For the text-containing cell, return its midpoint in [x, y] coordinate format. 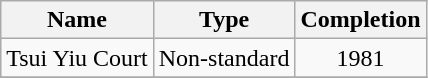
1981 [360, 58]
Non-standard [224, 58]
Name [78, 20]
Type [224, 20]
Tsui Yiu Court [78, 58]
Completion [360, 20]
